Search for the cell housing the specified text and yield its [X, Y] center coordinate. 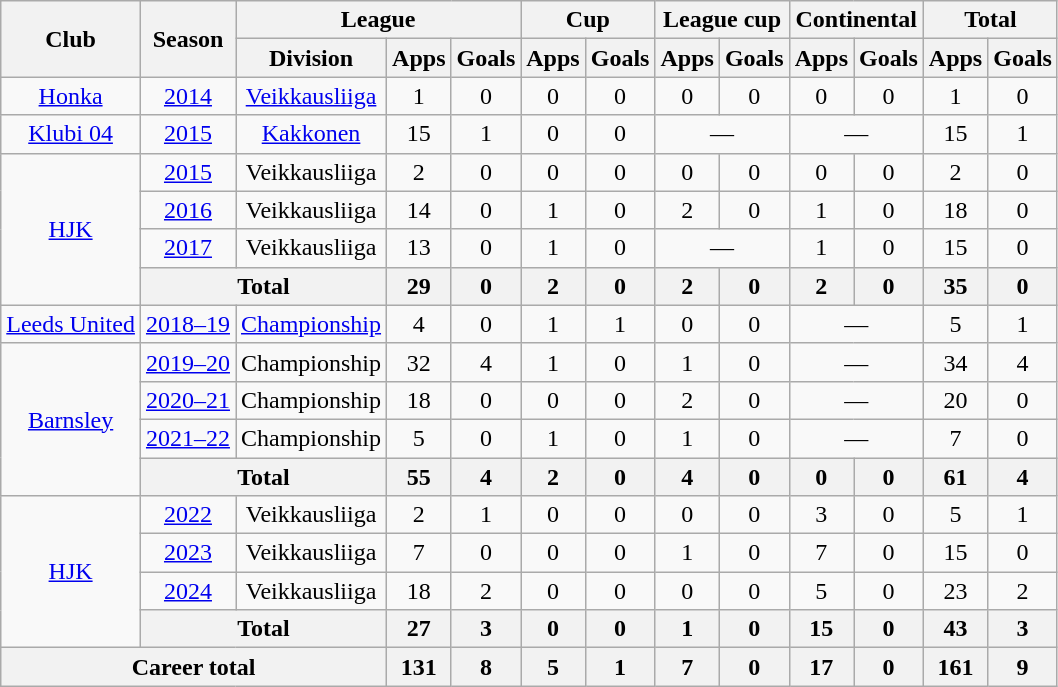
61 [955, 477]
2023 [188, 553]
Cup [588, 20]
Honka [71, 96]
Club [71, 39]
2018–19 [188, 324]
34 [955, 362]
14 [419, 210]
27 [419, 629]
13 [419, 248]
2021–22 [188, 438]
29 [419, 286]
Continental [856, 20]
Season [188, 39]
Leeds United [71, 324]
17 [821, 667]
55 [419, 477]
8 [486, 667]
Barnsley [71, 419]
2020–21 [188, 400]
23 [955, 591]
20 [955, 400]
League cup [722, 20]
2024 [188, 591]
9 [1023, 667]
2014 [188, 96]
2019–20 [188, 362]
35 [955, 286]
2017 [188, 248]
32 [419, 362]
Career total [194, 667]
Division [312, 58]
131 [419, 667]
43 [955, 629]
League [378, 20]
161 [955, 667]
Klubi 04 [71, 134]
2022 [188, 515]
2016 [188, 210]
Kakkonen [312, 134]
